Locate the cell with the specified text and output its [X, Y] center coordinate. 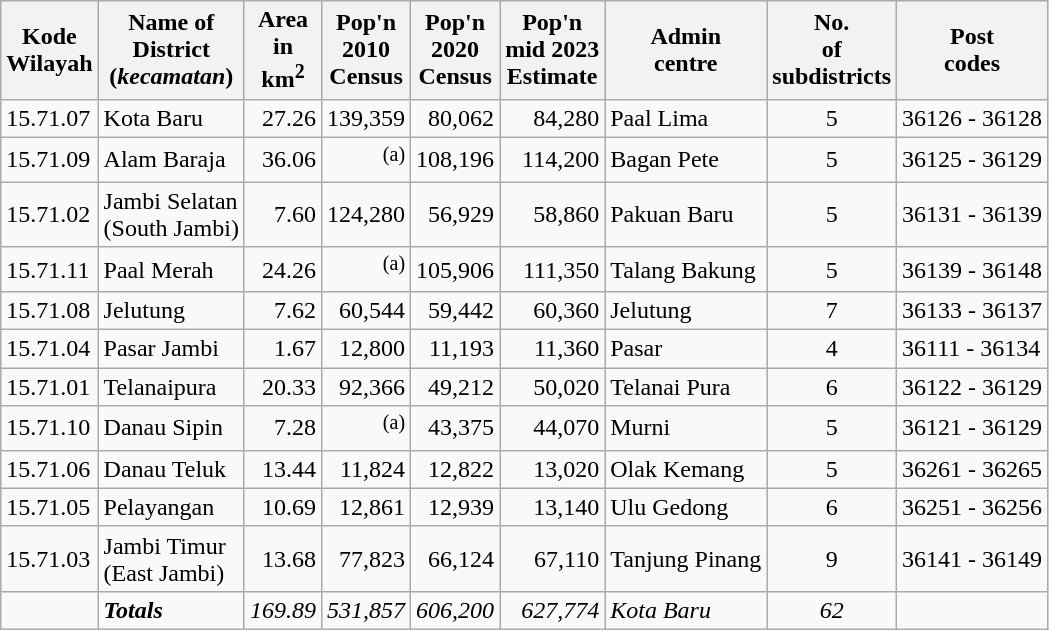
24.26 [282, 270]
13.44 [282, 469]
15.71.03 [50, 558]
15.71.11 [50, 270]
114,200 [552, 160]
36125 - 36129 [972, 160]
67,110 [552, 558]
15.71.05 [50, 507]
43,375 [456, 428]
36133 - 36137 [972, 311]
12,822 [456, 469]
15.71.07 [50, 118]
Telanai Pura [686, 387]
Pasar Jambi [171, 349]
92,366 [366, 387]
80,062 [456, 118]
531,857 [366, 610]
36141 - 36149 [972, 558]
36251 - 36256 [972, 507]
Areain km2 [282, 50]
Pop'n 2010Census [366, 50]
7 [832, 311]
Pop'n mid 2023Estimate [552, 50]
4 [832, 349]
15.71.08 [50, 311]
108,196 [456, 160]
No. of subdistricts [832, 50]
49,212 [456, 387]
50,020 [552, 387]
36261 - 36265 [972, 469]
11,824 [366, 469]
11,193 [456, 349]
Talang Bakung [686, 270]
13,140 [552, 507]
105,906 [456, 270]
Postcodes [972, 50]
606,200 [456, 610]
44,070 [552, 428]
1.67 [282, 349]
15.71.10 [50, 428]
Totals [171, 610]
59,442 [456, 311]
Alam Baraja [171, 160]
139,359 [366, 118]
13.68 [282, 558]
Danau Teluk [171, 469]
9 [832, 558]
13,020 [552, 469]
60,360 [552, 311]
Pakuan Baru [686, 214]
Paal Lima [686, 118]
Paal Merah [171, 270]
11,360 [552, 349]
66,124 [456, 558]
36121 - 36129 [972, 428]
Jambi Timur (East Jambi) [171, 558]
36126 - 36128 [972, 118]
84,280 [552, 118]
12,800 [366, 349]
36139 - 36148 [972, 270]
36122 - 36129 [972, 387]
15.71.09 [50, 160]
7.28 [282, 428]
10.69 [282, 507]
627,774 [552, 610]
20.33 [282, 387]
Ulu Gedong [686, 507]
15.71.01 [50, 387]
27.26 [282, 118]
Pasar [686, 349]
Jambi Selatan (South Jambi) [171, 214]
58,860 [552, 214]
12,939 [456, 507]
12,861 [366, 507]
7.60 [282, 214]
15.71.06 [50, 469]
62 [832, 610]
169.89 [282, 610]
Admin centre [686, 50]
Kode Wilayah [50, 50]
Name of District(kecamatan) [171, 50]
124,280 [366, 214]
Olak Kemang [686, 469]
Tanjung Pinang [686, 558]
Murni [686, 428]
15.71.02 [50, 214]
Bagan Pete [686, 160]
36.06 [282, 160]
Pelayangan [171, 507]
77,823 [366, 558]
56,929 [456, 214]
Telanaipura [171, 387]
15.71.04 [50, 349]
111,350 [552, 270]
Danau Sipin [171, 428]
36131 - 36139 [972, 214]
Pop'n 2020Census [456, 50]
7.62 [282, 311]
60,544 [366, 311]
36111 - 36134 [972, 349]
